Output the [x, y] coordinate of the center of the cell containing the given text.  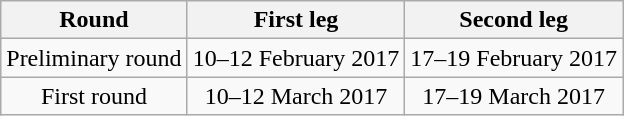
Preliminary round [94, 58]
17–19 March 2017 [514, 96]
10–12 February 2017 [296, 58]
First round [94, 96]
Round [94, 20]
17–19 February 2017 [514, 58]
10–12 March 2017 [296, 96]
Second leg [514, 20]
First leg [296, 20]
